Detect which cell encompasses the target text, then output its (X, Y) center coordinate. 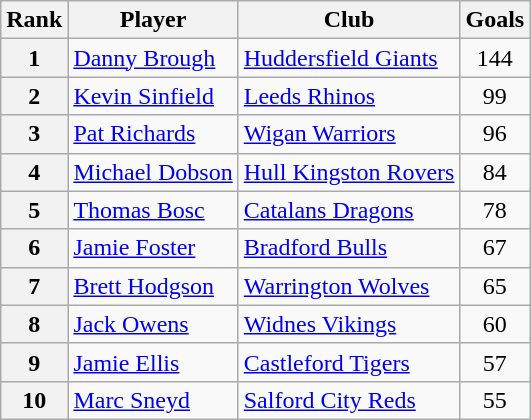
Jamie Foster (153, 248)
55 (495, 400)
Wigan Warriors (349, 134)
Catalans Dragons (349, 210)
6 (34, 248)
Thomas Bosc (153, 210)
96 (495, 134)
Marc Sneyd (153, 400)
Hull Kingston Rovers (349, 172)
Danny Brough (153, 58)
4 (34, 172)
Player (153, 20)
Leeds Rhinos (349, 96)
Michael Dobson (153, 172)
Rank (34, 20)
Castleford Tigers (349, 362)
Goals (495, 20)
Huddersfield Giants (349, 58)
Widnes Vikings (349, 324)
Salford City Reds (349, 400)
2 (34, 96)
8 (34, 324)
99 (495, 96)
Warrington Wolves (349, 286)
65 (495, 286)
Pat Richards (153, 134)
Bradford Bulls (349, 248)
5 (34, 210)
Brett Hodgson (153, 286)
Jack Owens (153, 324)
84 (495, 172)
67 (495, 248)
Club (349, 20)
1 (34, 58)
57 (495, 362)
144 (495, 58)
9 (34, 362)
7 (34, 286)
10 (34, 400)
60 (495, 324)
Kevin Sinfield (153, 96)
78 (495, 210)
3 (34, 134)
Jamie Ellis (153, 362)
